Detect which cell encompasses the target text, then output its [x, y] center coordinate. 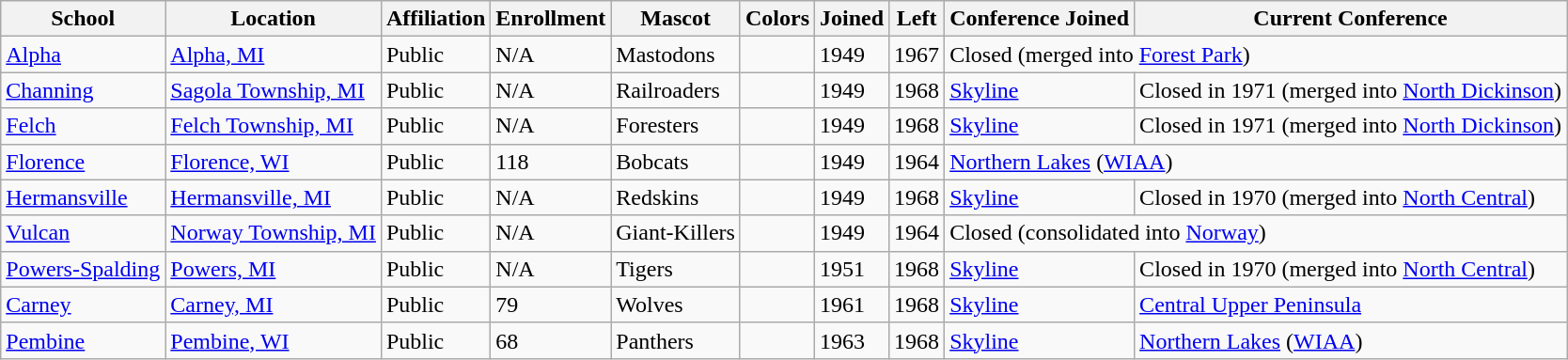
Powers-Spalding [83, 269]
Mastodons [676, 55]
Closed (consolidated into Norway) [1256, 233]
Pembine [83, 340]
Vulcan [83, 233]
Railroaders [676, 90]
Alpha, MI [274, 55]
79 [551, 305]
Powers, MI [274, 269]
Wolves [676, 305]
Closed (merged into Forest Park) [1256, 55]
Location [274, 19]
Florence, WI [274, 162]
Affiliation [435, 19]
Left [917, 19]
Foresters [676, 126]
Norway Township, MI [274, 233]
Enrollment [551, 19]
Giant-Killers [676, 233]
Hermansville [83, 197]
Alpha [83, 55]
School [83, 19]
Central Upper Peninsula [1351, 305]
Mascot [676, 19]
Joined [852, 19]
Tigers [676, 269]
118 [551, 162]
68 [551, 340]
1967 [917, 55]
Panthers [676, 340]
Florence [83, 162]
Carney [83, 305]
Felch Township, MI [274, 126]
Pembine, WI [274, 340]
1951 [852, 269]
Hermansville, MI [274, 197]
Channing [83, 90]
Current Conference [1351, 19]
Sagola Township, MI [274, 90]
Bobcats [676, 162]
Colors [776, 19]
1961 [852, 305]
Carney, MI [274, 305]
Redskins [676, 197]
Conference Joined [1040, 19]
1963 [852, 340]
Felch [83, 126]
